Provide the (X, Y) coordinate of the cell's center where the given text is located.  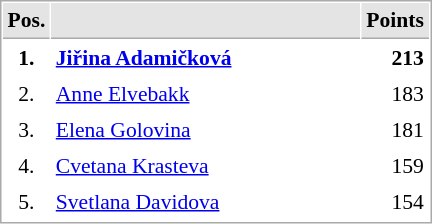
Cvetana Krasteva (206, 165)
183 (396, 93)
Jiřina Adamičková (206, 57)
Points (396, 21)
181 (396, 129)
1. (26, 57)
Elena Golovina (206, 129)
5. (26, 201)
159 (396, 165)
154 (396, 201)
Anne Elvebakk (206, 93)
4. (26, 165)
Svetlana Davidova (206, 201)
3. (26, 129)
213 (396, 57)
2. (26, 93)
Pos. (26, 21)
